Locate the cell with the specified text and output its (X, Y) center coordinate. 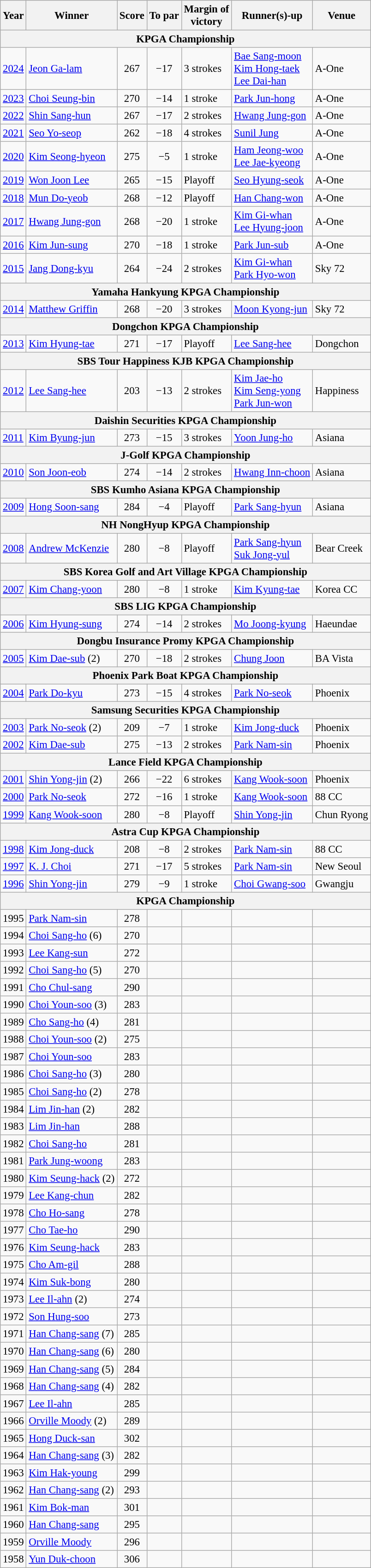
1984 (13, 1109)
1971 (13, 1334)
289 (132, 1421)
Margin ofvictory (207, 16)
1963 (13, 1473)
2011 (13, 438)
Choi Sang-ho (5) (72, 970)
1970 (13, 1351)
5 strokes (207, 866)
Matthew Griffin (72, 309)
Yoon Jung-ho (272, 438)
2024 (13, 69)
Kim Byung-jun (72, 438)
−22 (164, 779)
J-Golf KPGA Championship (185, 455)
2013 (13, 344)
1979 (13, 1196)
Jang Dong-kyu (72, 268)
Won Joon Lee (72, 180)
262 (132, 133)
Chung Joon (272, 658)
296 (132, 1542)
Cho Ho-sang (72, 1213)
2007 (13, 589)
2022 (13, 116)
265 (132, 180)
−7 (164, 728)
Ham Jeong-woo Lee Jae-kyeong (272, 157)
Choi Sang-ho (3) (72, 1074)
Mun Do-yeob (72, 198)
Kim Dae-sub (72, 745)
2002 (13, 745)
1972 (13, 1317)
Lee Kang-chun (72, 1196)
Choi Sang-ho (72, 1144)
Hong Soon-sang (72, 507)
Kim Bok-man (72, 1507)
264 (132, 268)
−9 (164, 884)
Year (13, 16)
Yamaha Hankyung KPGA Championship (185, 292)
1967 (13, 1403)
Korea CC (342, 589)
SBS Kumho Asiana KPGA Championship (185, 490)
Choi Sang-ho (6) (72, 936)
2017 (13, 221)
Moon Kyong-jun (272, 309)
1989 (13, 1022)
−5 (164, 157)
1992 (13, 970)
Lim Jin-han (2) (72, 1109)
Lim Jin-han (72, 1126)
2003 (13, 728)
1991 (13, 988)
1976 (13, 1248)
Han Chang-sang (6) (72, 1351)
2020 (13, 157)
Dongchon KPGA Championship (185, 326)
Score (132, 16)
301 (132, 1507)
1968 (13, 1386)
2000 (13, 797)
1969 (13, 1369)
Hwang Inn-choon (272, 472)
Han Chang-sang (3) (72, 1456)
SBS Tour Happiness KJB KPGA Championship (185, 361)
1978 (13, 1213)
2014 (13, 309)
Choi Sang-ho (2) (72, 1091)
1965 (13, 1438)
302 (132, 1438)
New Seoul (342, 866)
Dongbu Insurance Promy KPGA Championship (185, 641)
1959 (13, 1542)
Phoenix Park Boat KPGA Championship (185, 676)
Park Sang-hyun (272, 507)
306 (132, 1559)
Choi Gwang-soo (272, 884)
279 (132, 884)
1981 (13, 1161)
1998 (13, 849)
Haeundae (342, 624)
6 strokes (207, 779)
203 (132, 391)
1982 (13, 1144)
Andrew McKenzie (72, 548)
Kim Kyung-tae (272, 589)
Daishin Securities KPGA Championship (185, 421)
Cho Am-gil (72, 1265)
−16 (164, 797)
BA Vista (342, 658)
K. J. Choi (72, 866)
2004 (13, 693)
Jeon Ga-lam (72, 69)
Shin Sang-hun (72, 116)
Gwangju (342, 884)
Lance Field KPGA Championship (185, 762)
Happiness (342, 391)
Kim Seung-hack (2) (72, 1178)
Orville Moody (2) (72, 1421)
1964 (13, 1456)
1960 (13, 1525)
208 (132, 849)
1966 (13, 1421)
1999 (13, 814)
Hong Duck-san (72, 1438)
Han Chang-sang (2) (72, 1490)
Yun Duk-choon (72, 1559)
299 (132, 1473)
Park Jun-hong (272, 99)
Winner (72, 16)
Cho Sang-ho (4) (72, 1022)
−4 (164, 507)
1961 (13, 1507)
Kim Gi-whan Park Hyo-won (272, 268)
2009 (13, 507)
Cho Tae-ho (72, 1230)
Runner(s)-up (272, 16)
209 (132, 728)
2015 (13, 268)
1974 (13, 1282)
1996 (13, 884)
Son Joon-eob (72, 472)
1977 (13, 1230)
Choi Seung-bin (72, 99)
1994 (13, 936)
2019 (13, 180)
1986 (13, 1074)
Son Hung-soo (72, 1317)
266 (132, 779)
Kim Jae-ho Kim Seng-yong Park Jun-won (272, 391)
Choi Youn-soo (3) (72, 1005)
293 (132, 1490)
NH NongHyup KPGA Championship (185, 525)
Kim Hyung-tae (72, 344)
Lee Kang-sun (72, 953)
295 (132, 1525)
Choi Youn-soo (72, 1057)
1997 (13, 866)
Seo Hyung-seok (272, 180)
To par (164, 16)
1995 (13, 918)
2001 (13, 779)
Kim Seung-hack (72, 1248)
Han Chang-sang (7) (72, 1334)
Shin Yong-jin (2) (72, 779)
Kim Hyung-sung (72, 624)
SBS Korea Golf and Art Village KPGA Championship (185, 572)
2023 (13, 99)
−24 (164, 268)
1980 (13, 1178)
Lee Il-ahn (2) (72, 1299)
Bear Creek (342, 548)
Han Chang-sang (4) (72, 1386)
Park Do-kyu (72, 693)
Samsung Securities KPGA Championship (185, 710)
Cho Chul-sang (72, 988)
−12 (164, 198)
Orville Moody (72, 1542)
Kim Gi-whan Lee Hyung-joon (272, 221)
Mo Joong-kyung (272, 624)
2010 (13, 472)
Choi Youn-soo (2) (72, 1039)
Venue (342, 16)
Kim Chang-yoon (72, 589)
2018 (13, 198)
Kim Suk-bong (72, 1282)
Astra Cup KPGA Championship (185, 831)
Seo Yo-seop (72, 133)
2006 (13, 624)
Park No-seok (2) (72, 728)
Chun Ryong (342, 814)
1987 (13, 1057)
2012 (13, 391)
1975 (13, 1265)
Han Chang-sang (72, 1525)
1985 (13, 1091)
Kim Seong-hyeon (72, 157)
Han Chang-won (272, 198)
Kim Jun-sung (72, 245)
Park Jung-woong (72, 1161)
Lee Il-ahn (72, 1403)
Sunil Jung (272, 133)
Bae Sang-moon Kim Hong-taek Lee Dai-han (272, 69)
Han Chang-sang (5) (72, 1369)
1993 (13, 953)
Park Sang-hyun Suk Jong-yul (272, 548)
Kim Dae-sub (2) (72, 658)
1983 (13, 1126)
Dongchon (342, 344)
2016 (13, 245)
1973 (13, 1299)
Kim Hak-young (72, 1473)
2008 (13, 548)
SBS LIG KPGA Championship (185, 607)
2005 (13, 658)
2021 (13, 133)
1958 (13, 1559)
1988 (13, 1039)
1990 (13, 1005)
Park Jun-sub (272, 245)
1962 (13, 1490)
